From the cell containing the given text, extract its center point as (x, y) coordinate. 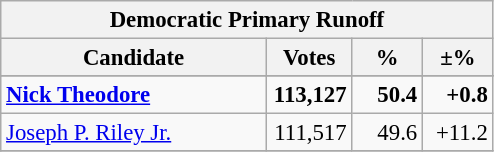
+11.2 (458, 133)
Votes (309, 58)
% (388, 58)
+0.8 (458, 95)
Democratic Primary Runoff (247, 20)
±% (458, 58)
50.4 (388, 95)
113,127 (309, 95)
Candidate (134, 58)
Nick Theodore (134, 95)
49.6 (388, 133)
111,517 (309, 133)
Joseph P. Riley Jr. (134, 133)
